Scan for the cell matching the given text and deliver its [x, y] coordinate at center. 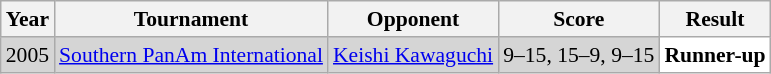
Southern PanAm International [191, 55]
Year [28, 19]
Tournament [191, 19]
2005 [28, 55]
Score [578, 19]
Result [714, 19]
9–15, 15–9, 9–15 [578, 55]
Runner-up [714, 55]
Keishi Kawaguchi [413, 55]
Opponent [413, 19]
